Capture the cell that displays the provided text and extract its (X, Y) central coordinate. 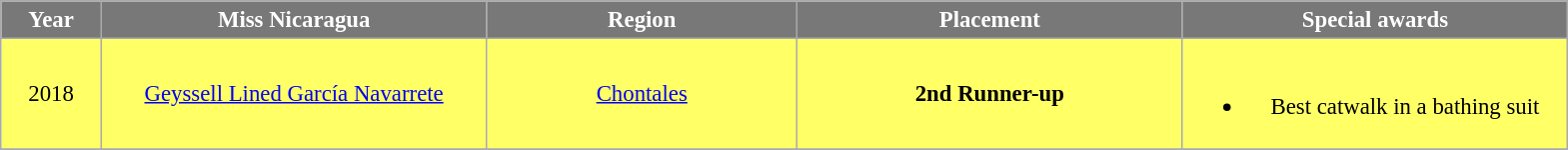
2018 (52, 94)
Geyssell Lined García Navarrete (294, 94)
Special awards (1375, 20)
Year (52, 20)
Chontales (642, 94)
2nd Runner-up (990, 94)
Best catwalk in a bathing suit (1375, 94)
Region (642, 20)
Placement (990, 20)
Miss Nicaragua (294, 20)
